Capture the cell that displays the provided text and extract its [X, Y] central coordinate. 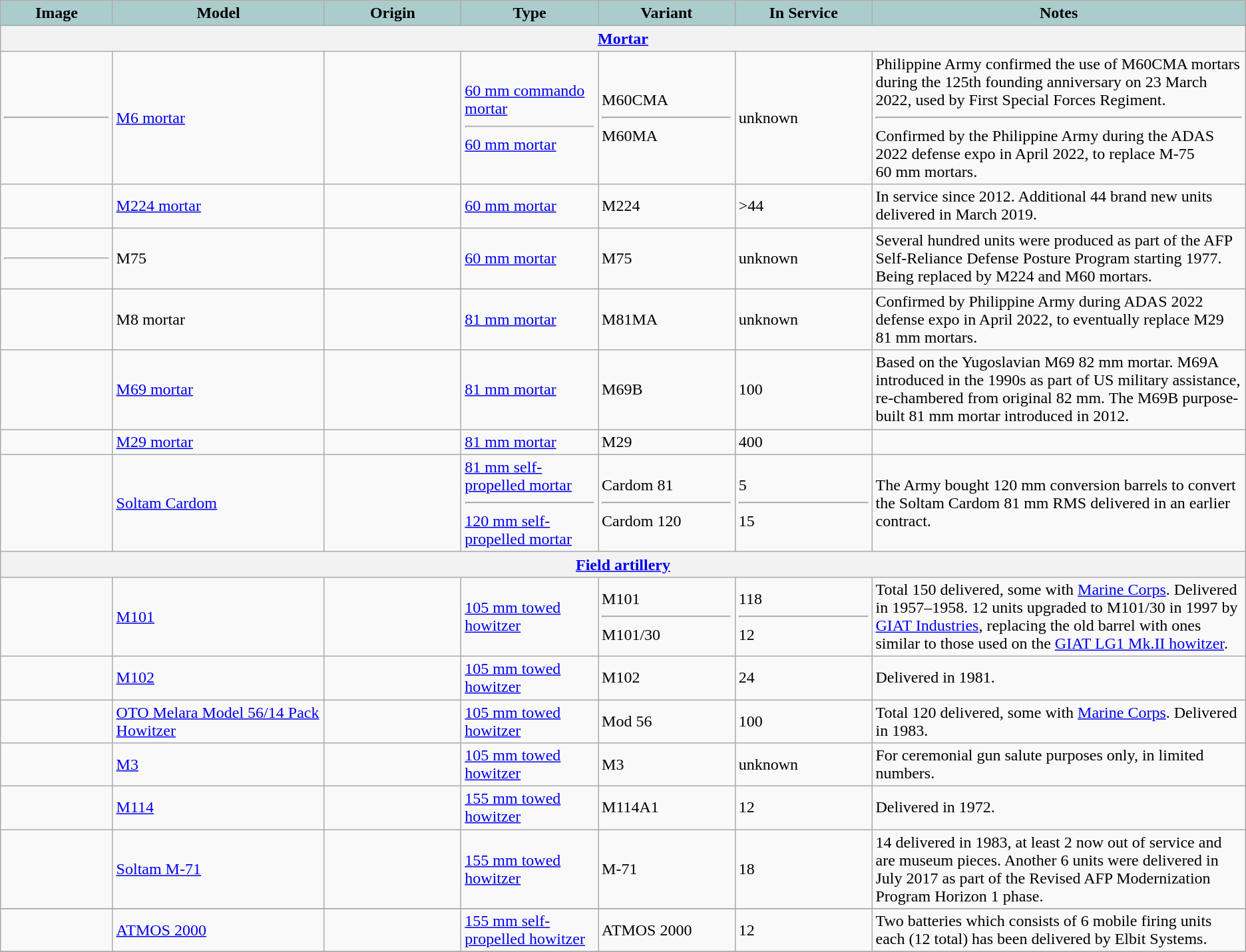
Origin [393, 13]
Total 120 delivered, some with Marine Corps. Delivered in 1983. [1058, 721]
M114A1 [667, 808]
M224 mortar [218, 206]
In Service [803, 13]
M101 [218, 616]
M224 [667, 206]
Soltam M-71 [218, 869]
M69 mortar [218, 390]
Model [218, 13]
Confirmed by Philippine Army during ADAS 2022 defense expo in April 2022, to eventually replace M29 81 mm mortars. [1058, 319]
155 mm self-propelled howitzer [530, 930]
OTO Melara Model 56/14 Pack Howitzer [218, 721]
The Army bought 120 mm conversion barrels to convert the Soltam Cardom 81 mm RMS delivered in an earlier contract. [1058, 503]
Several hundred units were produced as part of the AFP Self-Reliance Defense Posture Program starting 1977. Being replaced by M224 and M60 mortars. [1058, 258]
11812 [803, 616]
Delivered in 1981. [1058, 677]
60 mm commando mortar60 mm mortar [530, 118]
M29 mortar [218, 442]
Variant [667, 13]
Mod 56 [667, 721]
Delivered in 1972. [1058, 808]
M69B [667, 390]
M29 [667, 442]
M114 [218, 808]
M60CMAM60MA [667, 118]
M6 mortar [218, 118]
Image [57, 13]
24 [803, 677]
Two batteries which consists of 6 mobile firing units each (12 total) has been delivered by Elbit Systems. [1058, 930]
Soltam Cardom [218, 503]
Cardom 81Cardom 120 [667, 503]
Notes [1058, 13]
Mortar [623, 39]
M81MA [667, 319]
400 [803, 442]
Field artillery [623, 564]
M8 mortar [218, 319]
M-71 [667, 869]
18 [803, 869]
M101M101/30 [667, 616]
For ceremonial gun salute purposes only, in limited numbers. [1058, 765]
In service since 2012. Additional 44 brand new units delivered in March 2019. [1058, 206]
515 [803, 503]
Type [530, 13]
>44 [803, 206]
81 mm self-propelled mortar120 mm self-propelled mortar [530, 503]
